Pinpoint the cell where the given text exists, returning its (x, y) midpoint coordinate. 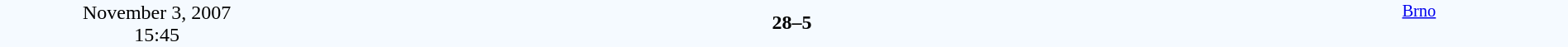
November 3, 200715:45 (157, 23)
Brno (1419, 23)
28–5 (791, 22)
